Return the (X, Y) coordinate for the center point of the cell that contains the specified text.  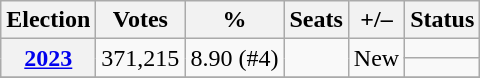
+/– (376, 20)
8.90 (#4) (234, 58)
371,215 (140, 58)
Votes (140, 20)
Seats (316, 20)
2023 (48, 58)
Election (48, 20)
New (376, 58)
Status (442, 20)
% (234, 20)
